Determine the [x, y] coordinate at the center of the cell enclosing the given text.  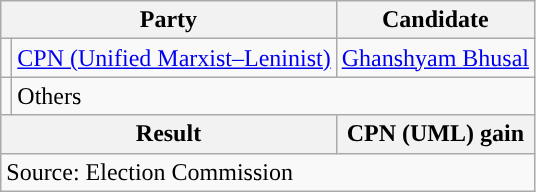
Source: Election Commission [268, 172]
Result [168, 134]
CPN (Unified Marxist–Leninist) [174, 58]
Ghanshyam Bhusal [435, 58]
CPN (UML) gain [435, 134]
Others [274, 96]
Candidate [435, 20]
Party [168, 20]
